Return (x, y) of the center of cell containing provided text 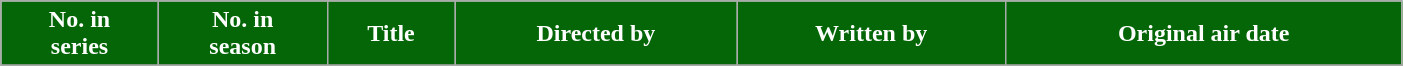
Directed by (596, 34)
Written by (871, 34)
No. inseason (242, 34)
Title (390, 34)
Original air date (1204, 34)
No. inseries (80, 34)
